For the text-containing cell, return its midpoint in (x, y) coordinate format. 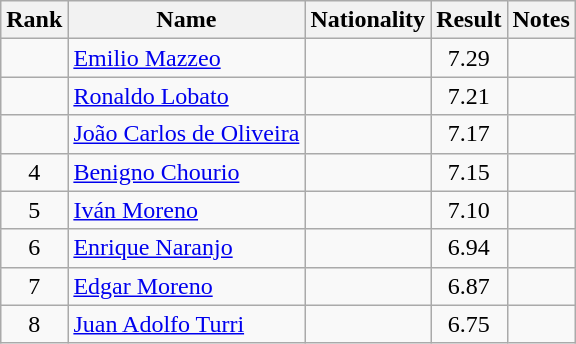
7.17 (469, 134)
6.94 (469, 248)
5 (34, 210)
Iván Moreno (186, 210)
Ronaldo Lobato (186, 96)
Rank (34, 20)
7 (34, 286)
Nationality (368, 20)
7.15 (469, 172)
João Carlos de Oliveira (186, 134)
6.75 (469, 324)
Benigno Chourio (186, 172)
Juan Adolfo Turri (186, 324)
Enrique Naranjo (186, 248)
7.29 (469, 58)
Name (186, 20)
Notes (541, 20)
Emilio Mazzeo (186, 58)
Edgar Moreno (186, 286)
8 (34, 324)
6 (34, 248)
Result (469, 20)
7.21 (469, 96)
6.87 (469, 286)
7.10 (469, 210)
4 (34, 172)
